Provide the (x, y) coordinate of the cell's center where the given text is located.  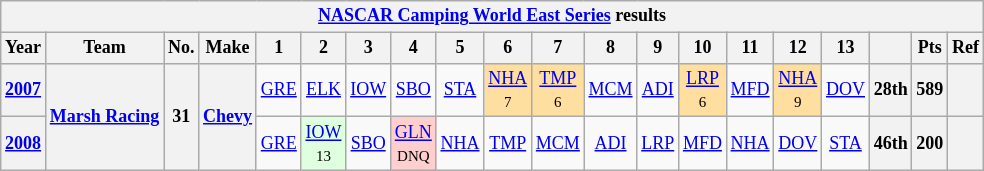
Pts (930, 48)
Team (104, 48)
589 (930, 90)
12 (798, 48)
28th (890, 90)
3 (368, 48)
200 (930, 144)
46th (890, 144)
4 (413, 48)
2008 (24, 144)
Ref (966, 48)
NASCAR Camping World East Series results (492, 16)
LRP6 (703, 90)
2007 (24, 90)
Marsh Racing (104, 116)
TMP6 (558, 90)
13 (846, 48)
8 (610, 48)
NHA7 (508, 90)
GLNDNQ (413, 144)
31 (182, 116)
IOW13 (324, 144)
5 (460, 48)
11 (750, 48)
10 (703, 48)
LRP (658, 144)
Chevy (228, 116)
1 (278, 48)
7 (558, 48)
No. (182, 48)
Year (24, 48)
9 (658, 48)
6 (508, 48)
NHA9 (798, 90)
2 (324, 48)
ELK (324, 90)
IOW (368, 90)
TMP (508, 144)
Make (228, 48)
